Pinpoint the cell where the given text exists, returning its [x, y] midpoint coordinate. 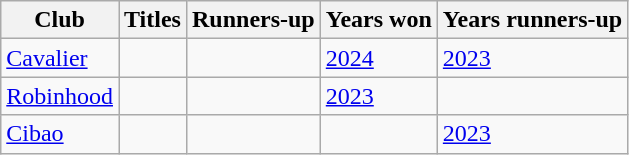
Cibao [60, 134]
Years runners-up [532, 20]
Titles [152, 20]
Cavalier [60, 58]
Club [60, 20]
Robinhood [60, 96]
Runners-up [253, 20]
2024 [378, 58]
Years won [378, 20]
